From the cell containing the given text, extract its center point as (x, y) coordinate. 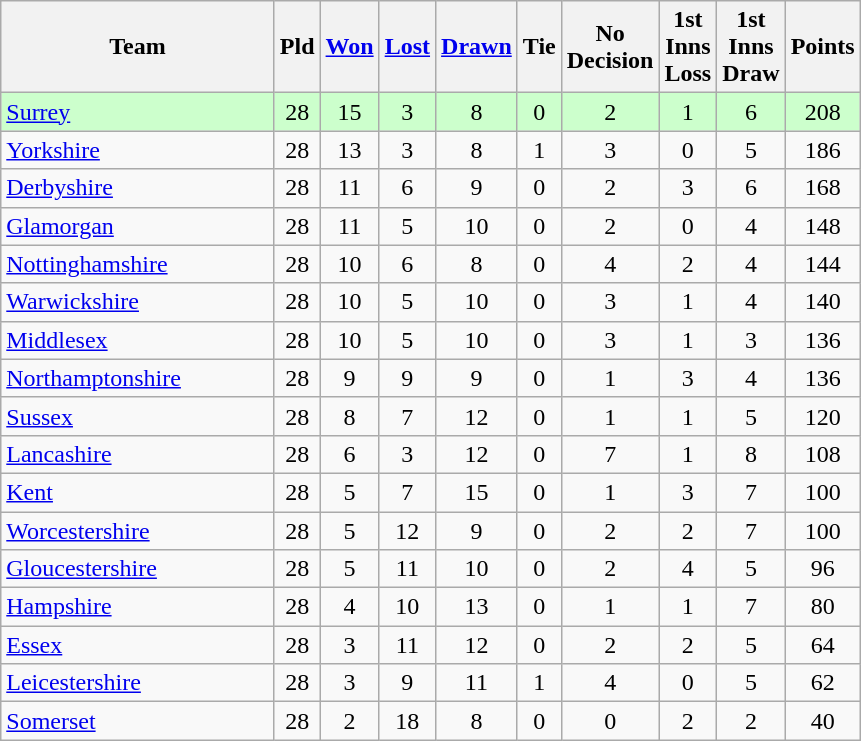
Sussex (138, 416)
Lancashire (138, 454)
Kent (138, 492)
144 (822, 264)
108 (822, 454)
Pld (297, 47)
Worcestershire (138, 531)
120 (822, 416)
140 (822, 302)
148 (822, 226)
Northamptonshire (138, 378)
64 (822, 645)
Warwickshire (138, 302)
40 (822, 721)
Surrey (138, 112)
Gloucestershire (138, 569)
Middlesex (138, 340)
80 (822, 607)
Derbyshire (138, 188)
Essex (138, 645)
Points (822, 47)
208 (822, 112)
Yorkshire (138, 150)
62 (822, 683)
Tie (539, 47)
No Decision (610, 47)
Leicestershire (138, 683)
96 (822, 569)
Drawn (477, 47)
Nottinghamshire (138, 264)
Lost (407, 47)
168 (822, 188)
18 (407, 721)
186 (822, 150)
1st Inns Draw (751, 47)
1st Inns Loss (688, 47)
Glamorgan (138, 226)
Somerset (138, 721)
Won (350, 47)
Hampshire (138, 607)
Team (138, 47)
